Return [x, y] of the center of cell containing provided text 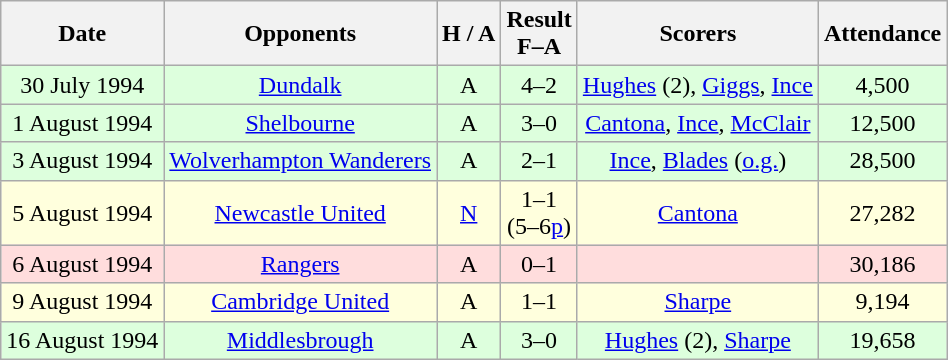
1–1(5–6p) [539, 212]
Attendance [882, 34]
6 August 1994 [82, 264]
Sharpe [698, 302]
30 July 1994 [82, 85]
9 August 1994 [82, 302]
Middlesbrough [300, 340]
1–1 [539, 302]
Hughes (2), Sharpe [698, 340]
Cantona [698, 212]
0–1 [539, 264]
Opponents [300, 34]
Cambridge United [300, 302]
Shelbourne [300, 123]
5 August 1994 [82, 212]
4,500 [882, 85]
9,194 [882, 302]
Ince, Blades (o.g.) [698, 161]
ResultF–A [539, 34]
19,658 [882, 340]
2–1 [539, 161]
Dundalk [300, 85]
27,282 [882, 212]
Cantona, Ince, McClair [698, 123]
1 August 1994 [82, 123]
Hughes (2), Giggs, Ince [698, 85]
N [468, 212]
4–2 [539, 85]
Date [82, 34]
Rangers [300, 264]
12,500 [882, 123]
3 August 1994 [82, 161]
Scorers [698, 34]
H / A [468, 34]
Newcastle United [300, 212]
30,186 [882, 264]
28,500 [882, 161]
Wolverhampton Wanderers [300, 161]
16 August 1994 [82, 340]
